Search for the cell housing the specified text and yield its [X, Y] center coordinate. 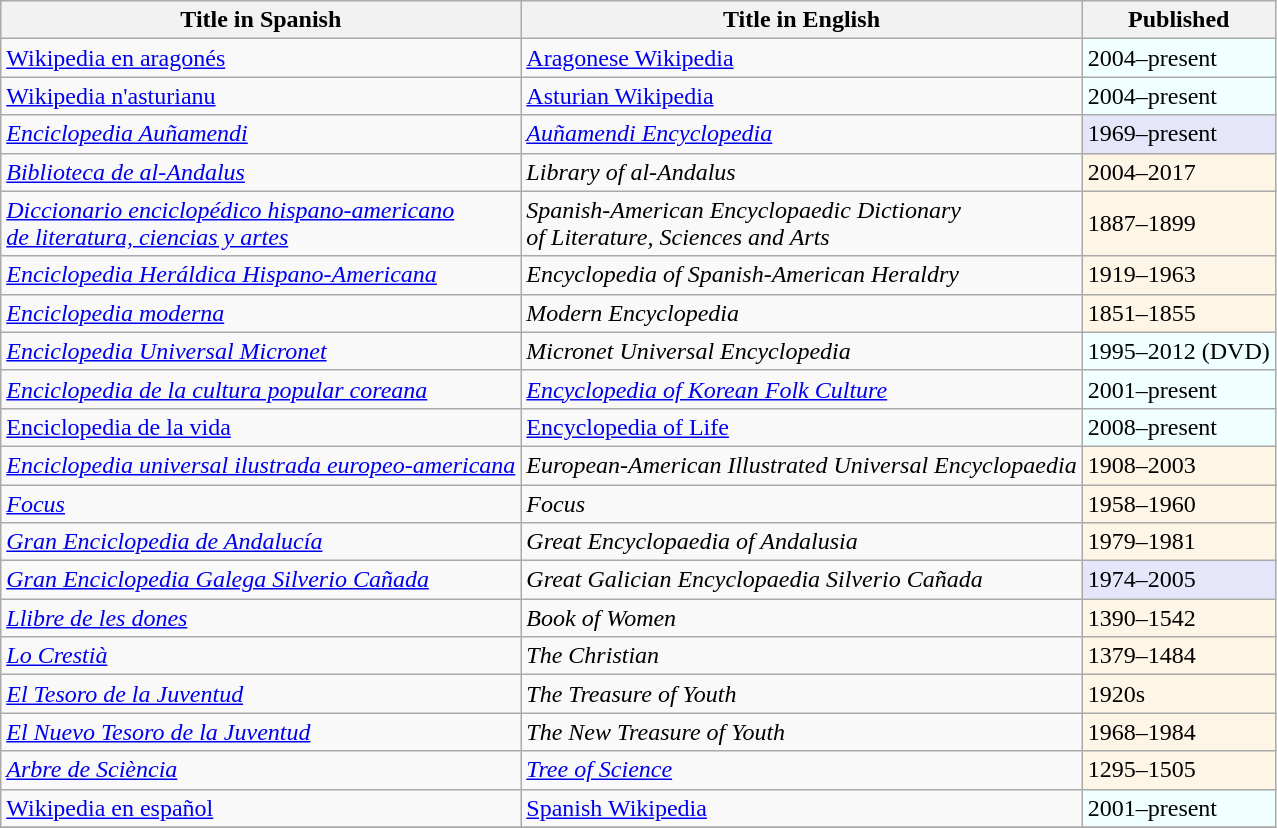
Wikipedia n'asturianu [261, 96]
1920s [1178, 694]
Gran Enciclopedia Galega Silverio Cañada [261, 580]
Enciclopedia Heráldica Hispano-Americana [261, 275]
Spanish Wikipedia [802, 808]
2004–2017 [1178, 172]
Enciclopedia de la vida [261, 427]
Library of al-Andalus [802, 172]
Enciclopedia moderna [261, 313]
1969–present [1178, 134]
Wikipedia en aragonés [261, 58]
European-American Illustrated Universal Encyclopaedia [802, 465]
Biblioteca de al-Andalus [261, 172]
The Christian [802, 656]
Great Encyclopaedia of Andalusia [802, 542]
Title in Spanish [261, 20]
2008–present [1178, 427]
Enciclopedia Universal Micronet [261, 351]
1958–1960 [1178, 503]
Spanish-American Encyclopaedic Dictionaryof Literature, Sciences and Arts [802, 224]
Diccionario enciclopédico hispano-americanode literatura, ciencias y artes [261, 224]
Tree of Science [802, 770]
1390–1542 [1178, 618]
Encyclopedia of Korean Folk Culture [802, 389]
Gran Enciclopedia de Andalucía [261, 542]
The Treasure of Youth [802, 694]
1995–2012 (DVD) [1178, 351]
Arbre de Sciència [261, 770]
The New Treasure of Youth [802, 732]
1851–1855 [1178, 313]
Llibre de les dones [261, 618]
Auñamendi Encyclopedia [802, 134]
Enciclopedia universal ilustrada europeo-americana [261, 465]
1379–1484 [1178, 656]
Enciclopedia de la cultura popular coreana [261, 389]
1919–1963 [1178, 275]
Great Galician Encyclopaedia Silverio Cañada [802, 580]
1974–2005 [1178, 580]
El Tesoro de la Juventud [261, 694]
Encyclopedia of Life [802, 427]
Micronet Universal Encyclopedia [802, 351]
Encyclopedia of Spanish-American Heraldry [802, 275]
Published [1178, 20]
1887–1899 [1178, 224]
Enciclopedia Auñamendi [261, 134]
1295–1505 [1178, 770]
Asturian Wikipedia [802, 96]
1908–2003 [1178, 465]
Modern Encyclopedia [802, 313]
Title in English [802, 20]
Wikipedia en español [261, 808]
El Nuevo Tesoro de la Juventud [261, 732]
Lo Crestià [261, 656]
Book of Women [802, 618]
Aragonese Wikipedia [802, 58]
1968–1984 [1178, 732]
1979–1981 [1178, 542]
